Identify which cell holds the provided text, then report its [x, y] central coordinate. 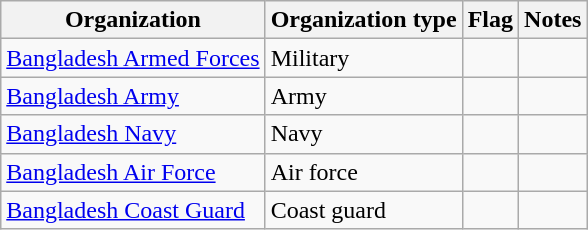
Navy [364, 134]
Flag [490, 20]
Bangladesh Armed Forces [133, 58]
Bangladesh Navy [133, 134]
Army [364, 96]
Bangladesh Army [133, 96]
Bangladesh Air Force [133, 172]
Organization [133, 20]
Coast guard [364, 210]
Air force [364, 172]
Bangladesh Coast Guard [133, 210]
Notes [553, 20]
Military [364, 58]
Organization type [364, 20]
